Find where the given text appears and provide that cell's center as [X, Y] coordinate. 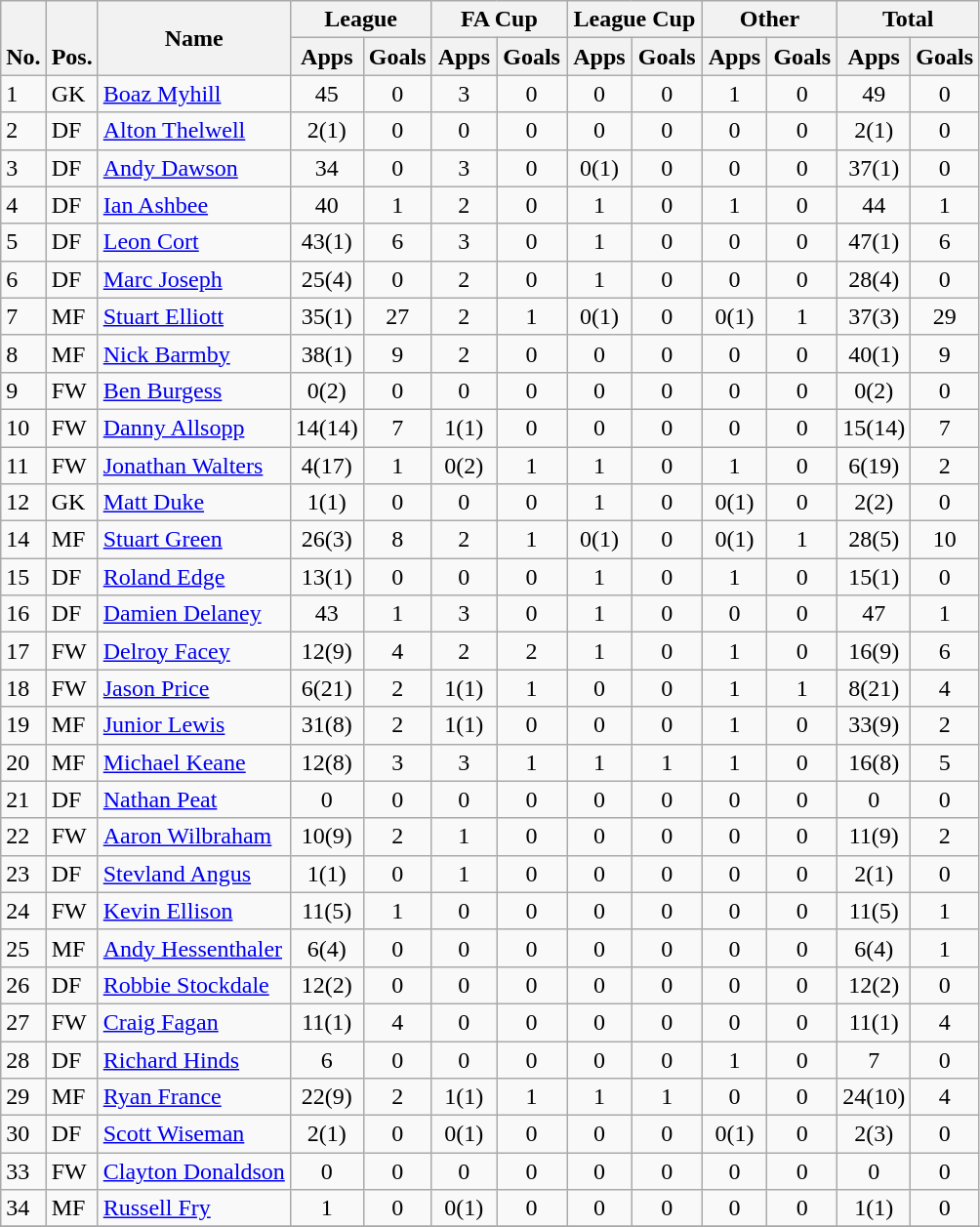
43(1) [326, 242]
28(5) [875, 540]
Robbie Stockdale [193, 985]
12 [23, 503]
League [361, 20]
Kevin Ellison [193, 911]
Stuart Elliott [193, 316]
43 [326, 614]
No. [23, 38]
Danny Allsopp [193, 428]
25(4) [326, 279]
37(3) [875, 316]
25 [23, 948]
15 [23, 577]
40(1) [875, 353]
Aaron Wilbraham [193, 837]
FA Cup [500, 20]
44 [875, 205]
45 [326, 94]
Delroy Facey [193, 651]
Leon Cort [193, 242]
Matt Duke [193, 503]
18 [23, 688]
8(21) [875, 688]
12(8) [326, 762]
10(9) [326, 837]
14(14) [326, 428]
2(2) [875, 503]
Craig Fagan [193, 1022]
Nathan Peat [193, 799]
2(3) [875, 1134]
20 [23, 762]
Damien Delaney [193, 614]
16(9) [875, 651]
33(9) [875, 725]
6(19) [875, 466]
26 [23, 985]
12(9) [326, 651]
Michael Keane [193, 762]
47(1) [875, 242]
Roland Edge [193, 577]
11(9) [875, 837]
24 [23, 911]
15(1) [875, 577]
Andy Dawson [193, 168]
49 [875, 94]
Jonathan Walters [193, 466]
35(1) [326, 316]
13(1) [326, 577]
Stuart Green [193, 540]
Stevland Angus [193, 874]
Pos. [72, 38]
4(17) [326, 466]
Total [908, 20]
22(9) [326, 1097]
16(8) [875, 762]
33 [23, 1171]
Ryan France [193, 1097]
21 [23, 799]
Andy Hessenthaler [193, 948]
League Cup [634, 20]
Junior Lewis [193, 725]
31(8) [326, 725]
30 [23, 1134]
16 [23, 614]
6(21) [326, 688]
14 [23, 540]
11 [23, 466]
Richard Hinds [193, 1059]
15(14) [875, 428]
Scott Wiseman [193, 1134]
28(4) [875, 279]
17 [23, 651]
Clayton Donaldson [193, 1171]
Marc Joseph [193, 279]
24(10) [875, 1097]
38(1) [326, 353]
26(3) [326, 540]
Jason Price [193, 688]
28 [23, 1059]
40 [326, 205]
Name [193, 38]
Ben Burgess [193, 390]
22 [23, 837]
37(1) [875, 168]
23 [23, 874]
Ian Ashbee [193, 205]
Russell Fry [193, 1208]
Alton Thelwell [193, 131]
Other [769, 20]
47 [875, 614]
19 [23, 725]
Nick Barmby [193, 353]
Boaz Myhill [193, 94]
